Capture the cell that displays the provided text and extract its [x, y] central coordinate. 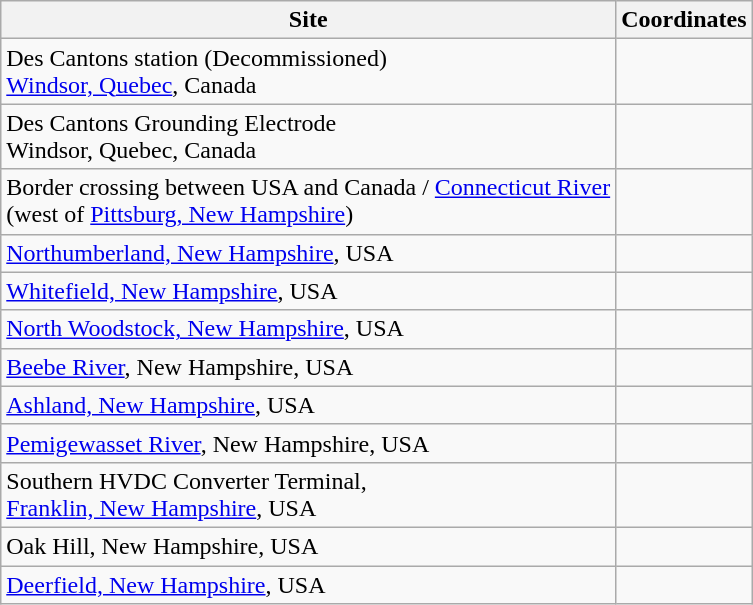
Border crossing between USA and Canada / Connecticut River(west of Pittsburg, New Hampshire) [308, 202]
Ashland, New Hampshire, USA [308, 405]
Deerfield, New Hampshire, USA [308, 585]
North Woodstock, New Hampshire, USA [308, 329]
Southern HVDC Converter Terminal,Franklin, New Hampshire, USA [308, 494]
Des Cantons Grounding ElectrodeWindsor, Quebec, Canada [308, 136]
Oak Hill, New Hampshire, USA [308, 546]
Coordinates [684, 20]
Beebe River, New Hampshire, USA [308, 367]
Pemigewasset River, New Hampshire, USA [308, 443]
Des Cantons station (Decommissioned) Windsor, Quebec, Canada [308, 72]
Site [308, 20]
Northumberland, New Hampshire, USA [308, 253]
Whitefield, New Hampshire, USA [308, 291]
